Capture the cell that displays the provided text and extract its [x, y] central coordinate. 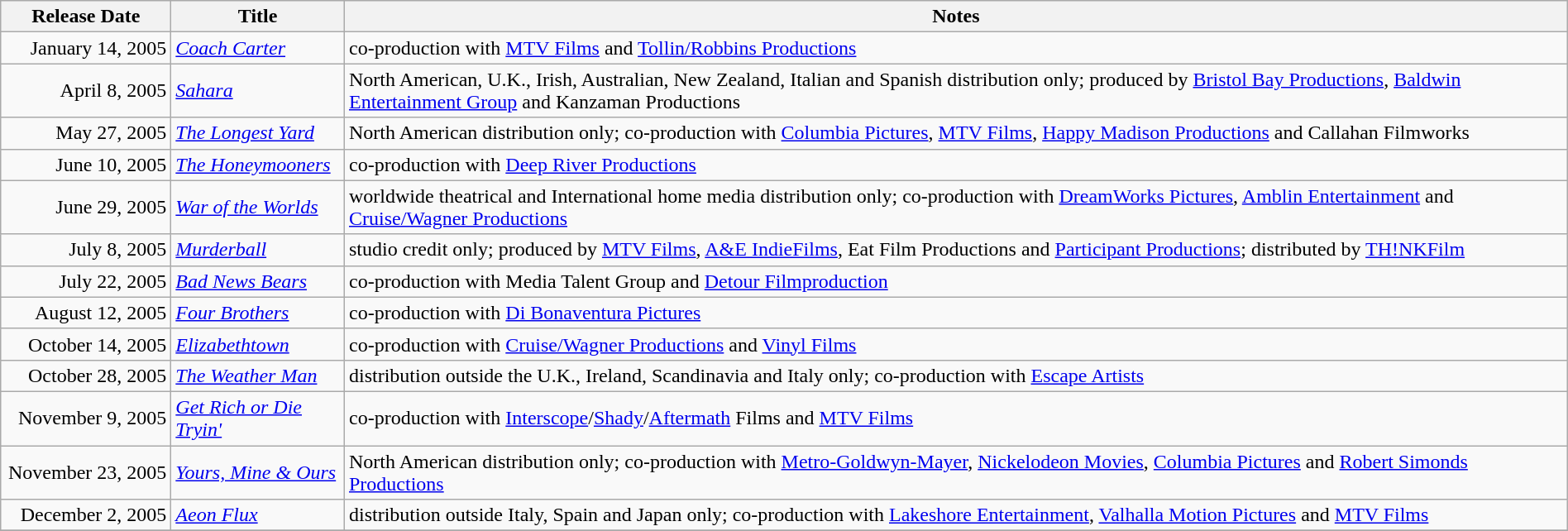
The Longest Yard [258, 133]
distribution outside Italy, Spain and Japan only; co-production with Lakeshore Entertainment, Valhalla Motion Pictures and MTV Films [956, 515]
War of the Worlds [258, 207]
July 8, 2005 [86, 250]
October 14, 2005 [86, 344]
October 28, 2005 [86, 376]
Yours, Mine & Ours [258, 471]
North American distribution only; co-production with Columbia Pictures, MTV Films, Happy Madison Productions and Callahan Filmworks [956, 133]
Murderball [258, 250]
December 2, 2005 [86, 515]
Release Date [86, 17]
Title [258, 17]
Get Rich or Die Tryin' [258, 419]
co-production with MTV Films and Tollin/Robbins Productions [956, 48]
Sahara [258, 91]
July 22, 2005 [86, 281]
The Honeymooners [258, 165]
The Weather Man [258, 376]
co-production with Di Bonaventura Pictures [956, 313]
co-production with Interscope/Shady/Aftermath Films and MTV Films [956, 419]
April 8, 2005 [86, 91]
North American distribution only; co-production with Metro-Goldwyn-Mayer, Nickelodeon Movies, Columbia Pictures and Robert Simonds Productions [956, 471]
Notes [956, 17]
co-production with Deep River Productions [956, 165]
May 27, 2005 [86, 133]
January 14, 2005 [86, 48]
August 12, 2005 [86, 313]
Four Brothers [258, 313]
Coach Carter [258, 48]
studio credit only; produced by MTV Films, A&E IndieFilms, Eat Film Productions and Participant Productions; distributed by TH!NKFilm [956, 250]
co-production with Cruise/Wagner Productions and Vinyl Films [956, 344]
Elizabethtown [258, 344]
June 10, 2005 [86, 165]
distribution outside the U.K., Ireland, Scandinavia and Italy only; co-production with Escape Artists [956, 376]
November 23, 2005 [86, 471]
November 9, 2005 [86, 419]
co-production with Media Talent Group and Detour Filmproduction [956, 281]
Bad News Bears [258, 281]
Aeon Flux [258, 515]
June 29, 2005 [86, 207]
